Scan for the cell matching the given text and deliver its [x, y] coordinate at center. 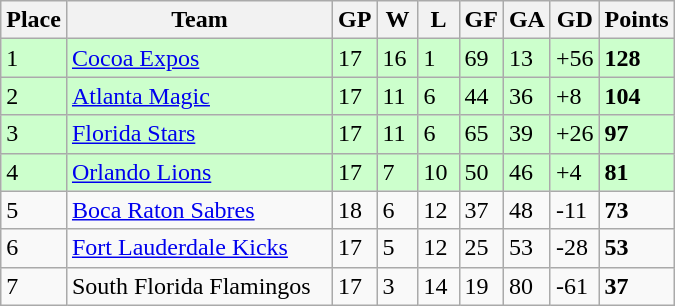
GA [526, 20]
10 [438, 172]
Orlando Lions [199, 172]
97 [636, 134]
GF [481, 20]
Team [199, 20]
128 [636, 58]
Atlanta Magic [199, 96]
GD [574, 20]
65 [481, 134]
73 [636, 210]
2 [34, 96]
Place [34, 20]
Points [636, 20]
+8 [574, 96]
104 [636, 96]
48 [526, 210]
44 [481, 96]
19 [481, 286]
46 [526, 172]
13 [526, 58]
16 [398, 58]
+26 [574, 134]
69 [481, 58]
81 [636, 172]
4 [34, 172]
Florida Stars [199, 134]
50 [481, 172]
-11 [574, 210]
+56 [574, 58]
-61 [574, 286]
Boca Raton Sabres [199, 210]
36 [526, 96]
14 [438, 286]
Cocoa Expos [199, 58]
L [438, 20]
18 [355, 210]
Fort Lauderdale Kicks [199, 248]
25 [481, 248]
80 [526, 286]
W [398, 20]
-28 [574, 248]
GP [355, 20]
+4 [574, 172]
39 [526, 134]
South Florida Flamingos [199, 286]
